Identify which cell holds the provided text, then report its [x, y] central coordinate. 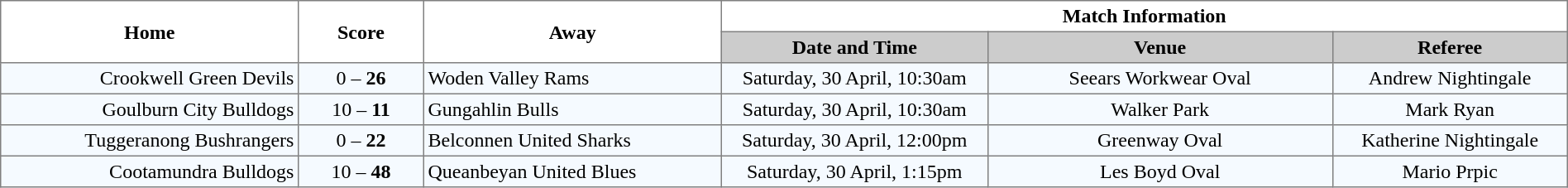
Score [361, 31]
Saturday, 30 April, 1:15pm [854, 171]
0 – 26 [361, 79]
Greenway Oval [1159, 141]
Queanbeyan United Blues [572, 171]
Crookwell Green Devils [150, 79]
Date and Time [854, 47]
0 – 22 [361, 141]
Home [150, 31]
Mario Prpic [1450, 171]
Referee [1450, 47]
Cootamundra Bulldogs [150, 171]
Saturday, 30 April, 12:00pm [854, 141]
Les Boyd Oval [1159, 171]
Andrew Nightingale [1450, 79]
Gungahlin Bulls [572, 109]
Katherine Nightingale [1450, 141]
Woden Valley Rams [572, 79]
10 – 48 [361, 171]
Belconnen United Sharks [572, 141]
10 – 11 [361, 109]
Venue [1159, 47]
Tuggeranong Bushrangers [150, 141]
Seears Workwear Oval [1159, 79]
Away [572, 31]
Match Information [1145, 17]
Walker Park [1159, 109]
Goulburn City Bulldogs [150, 109]
Mark Ryan [1450, 109]
